Identify which cell holds the provided text, then report its [X, Y] central coordinate. 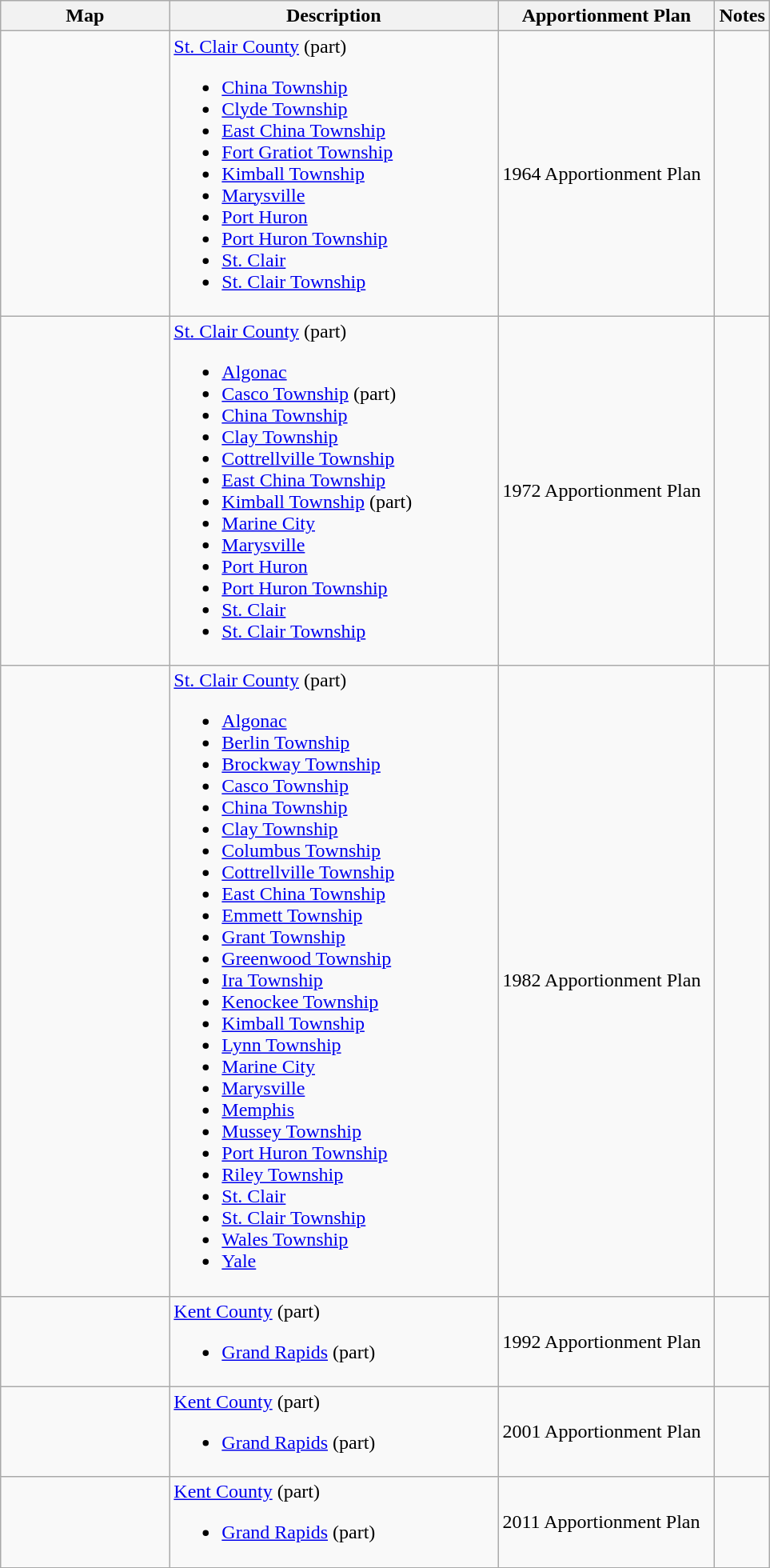
1964 Apportionment Plan [606, 174]
1992 Apportionment Plan [606, 1341]
Notes [742, 16]
2001 Apportionment Plan [606, 1432]
1982 Apportionment Plan [606, 981]
Map [85, 16]
Apportionment Plan [606, 16]
2011 Apportionment Plan [606, 1522]
1972 Apportionment Plan [606, 491]
Description [334, 16]
